Locate the cell with the specified text and output its (x, y) center coordinate. 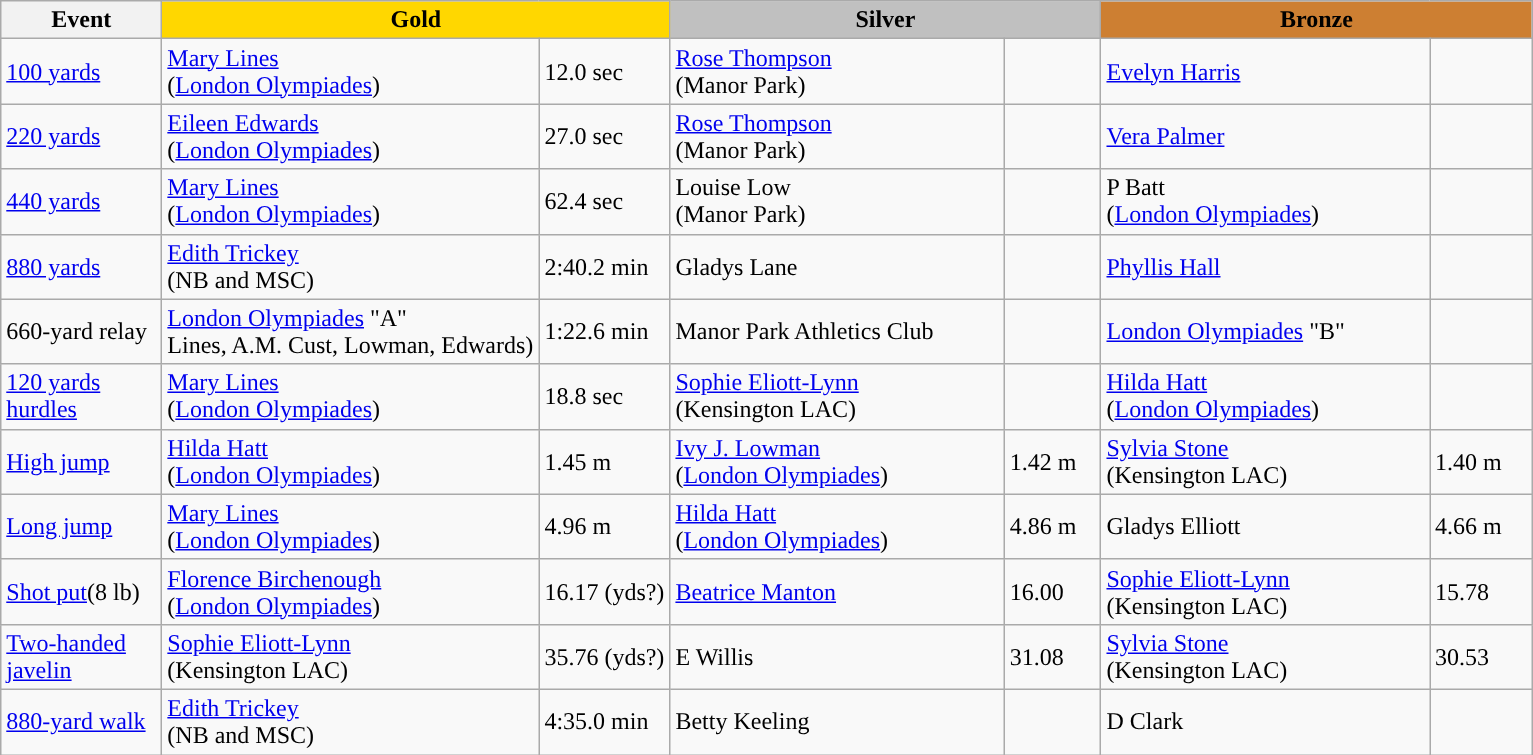
1.42 m (1052, 462)
Shot put(8 lb) (82, 592)
London Olympiades "B" (1266, 332)
1:22.6 min (604, 332)
18.8 sec (604, 396)
Bronze (1316, 20)
Phyllis Hall (1266, 266)
Sylvia Stone (Kensington LAC) (1266, 462)
E Willis (837, 656)
Event (82, 20)
35.76 (yds?) (604, 656)
440 yards (82, 202)
16.00 (1052, 592)
P Batt (London Olympiades) (1266, 202)
Gold (416, 20)
100 yards (82, 72)
4:35.0 min (604, 722)
Eileen Edwards (London Olympiades) (350, 136)
16.17 (yds?) (604, 592)
4.86 m (1052, 526)
4.66 m (1481, 526)
220 yards (82, 136)
880-yard walk (82, 722)
Sylvia Stone(Kensington LAC) (1266, 656)
Beatrice Manton (837, 592)
Silver (886, 20)
31.08 (1052, 656)
Betty Keeling (837, 722)
Manor Park Athletics Club (837, 332)
Florence Birchenough (London Olympiades) (350, 592)
62.4 sec (604, 202)
4.96 m (604, 526)
1.45 m (604, 462)
30.53 (1481, 656)
120 yards hurdles (82, 396)
Two-handed javelin (82, 656)
Louise Low (Manor Park) (837, 202)
12.0 sec (604, 72)
2:40.2 min (604, 266)
27.0 sec (604, 136)
Long jump (82, 526)
1.40 m (1481, 462)
Gladys Lane (837, 266)
High jump (82, 462)
Ivy J. Lowman (London Olympiades) (837, 462)
660-yard relay (82, 332)
15.78 (1481, 592)
Vera Palmer (1266, 136)
Gladys Elliott (1266, 526)
London Olympiades "A"Lines, A.M. Cust, Lowman, Edwards) (350, 332)
Evelyn Harris (1266, 72)
D Clark (1266, 722)
880 yards (82, 266)
